Capture the cell that displays the provided text and extract its [x, y] central coordinate. 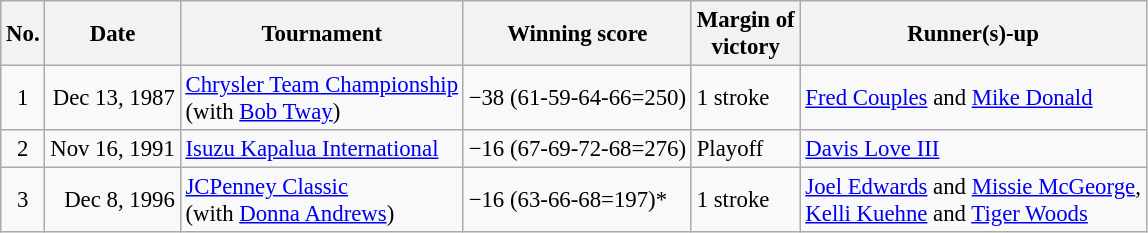
Fred Couples and Mike Donald [973, 98]
Isuzu Kapalua International [322, 149]
1 [23, 98]
Tournament [322, 34]
Chrysler Team Championship(with Bob Tway) [322, 98]
Joel Edwards and Missie McGeorge, Kelli Kuehne and Tiger Woods [973, 200]
−16 (63-66-68=197)* [577, 200]
Dec 8, 1996 [112, 200]
Date [112, 34]
−16 (67-69-72-68=276) [577, 149]
−38 (61-59-64-66=250) [577, 98]
JCPenney Classic(with Donna Andrews) [322, 200]
Margin ofvictory [746, 34]
Playoff [746, 149]
Runner(s)-up [973, 34]
2 [23, 149]
Winning score [577, 34]
3 [23, 200]
Davis Love III [973, 149]
No. [23, 34]
Dec 13, 1987 [112, 98]
Nov 16, 1991 [112, 149]
